Return the [x, y] coordinate for the center point of the cell that contains the specified text.  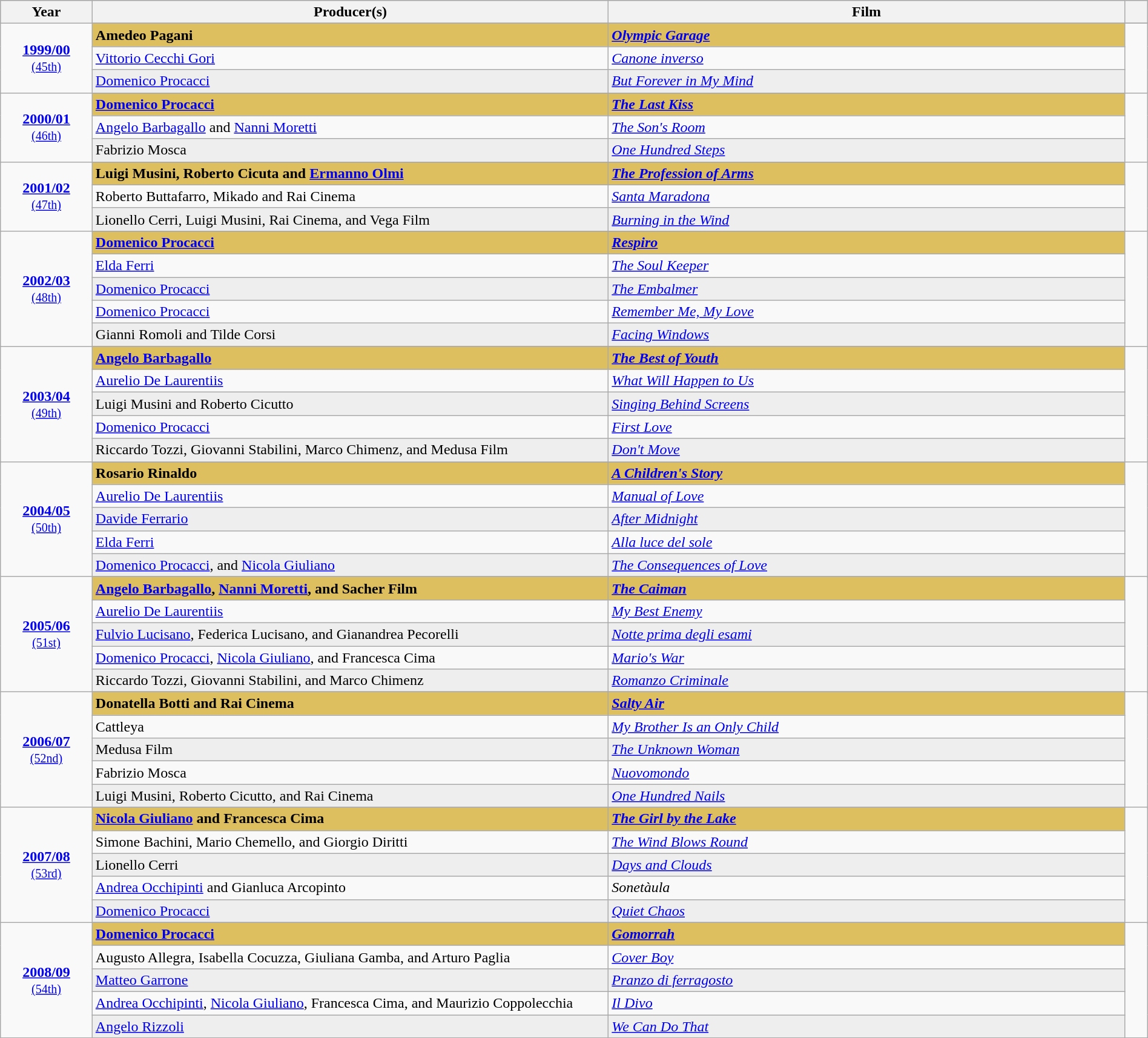
2001/02(47th) [47, 196]
Salty Air [867, 704]
Lionello Cerri, Luigi Musini, Rai Cinema, and Vega Film [350, 219]
But Forever in My Mind [867, 81]
Nuovomondo [867, 773]
Amedeo Pagani [350, 35]
2003/04(49th) [47, 404]
Pranzo di ferragosto [867, 980]
My Best Enemy [867, 611]
Lionello Cerri [350, 865]
2005/06(51st) [47, 634]
The Soul Keeper [867, 265]
The Profession of Arms [867, 173]
Remember Me, My Love [867, 312]
Don't Move [867, 450]
Canone inverso [867, 58]
Domenico Procacci, Nicola Giuliano, and Francesca Cima [350, 657]
Angelo Rizzoli [350, 1026]
Days and Clouds [867, 865]
We Can Do That [867, 1026]
Riccardo Tozzi, Giovanni Stabilini, Marco Chimenz, and Medusa Film [350, 450]
Cattleya [350, 727]
Rosario Rinaldo [350, 473]
Cover Boy [867, 957]
Olympic Garage [867, 35]
Domenico Procacci, and Nicola Giuliano [350, 565]
Luigi Musini and Roberto Cicutto [350, 404]
Year [47, 12]
Mario's War [867, 657]
Luigi Musini, Roberto Cicuta and Ermanno Olmi [350, 173]
Gianni Romoli and Tilde Corsi [350, 335]
A Children's Story [867, 473]
Singing Behind Screens [867, 404]
Matteo Garrone [350, 980]
Santa Maradona [867, 196]
2007/08(53rd) [47, 865]
The Embalmer [867, 289]
Notte prima degli esami [867, 634]
2008/09(54th) [47, 980]
One Hundred Nails [867, 796]
Nicola Giuliano and Francesca Cima [350, 819]
Manual of Love [867, 496]
The Girl by the Lake [867, 819]
Il Divo [867, 1003]
The Unknown Woman [867, 750]
Facing Windows [867, 335]
Producer(s) [350, 12]
Augusto Allegra, Isabella Cocuzza, Giuliana Gamba, and Arturo Paglia [350, 957]
Burning in the Wind [867, 219]
Luigi Musini, Roberto Cicutto, and Rai Cinema [350, 796]
The Last Kiss [867, 104]
One Hundred Steps [867, 150]
2002/03(48th) [47, 288]
Gomorrah [867, 934]
Donatella Botti and Rai Cinema [350, 704]
My Brother Is an Only Child [867, 727]
Roberto Buttafarro, Mikado and Rai Cinema [350, 196]
Simone Bachini, Mario Chemello, and Giorgio Diritti [350, 842]
After Midnight [867, 519]
2006/07(52nd) [47, 750]
Andrea Occhipinti, Nicola Giuliano, Francesca Cima, and Maurizio Coppolecchia [350, 1003]
Angelo Barbagallo, Nanni Moretti, and Sacher Film [350, 588]
The Son's Room [867, 127]
Respiro [867, 242]
Alla luce del sole [867, 542]
Angelo Barbagallo and Nanni Moretti [350, 127]
Medusa Film [350, 750]
Riccardo Tozzi, Giovanni Stabilini, and Marco Chimenz [350, 681]
Andrea Occhipinti and Gianluca Arcopinto [350, 888]
First Love [867, 427]
Film [867, 12]
Davide Ferrario [350, 519]
Quiet Chaos [867, 911]
Sonetàula [867, 888]
The Consequences of Love [867, 565]
Angelo Barbagallo [350, 358]
2000/01(46th) [47, 127]
Romanzo Criminale [867, 681]
1999/00(45th) [47, 58]
Fulvio Lucisano, Federica Lucisano, and Gianandrea Pecorelli [350, 634]
The Best of Youth [867, 358]
The Wind Blows Round [867, 842]
What Will Happen to Us [867, 381]
2004/05(50th) [47, 519]
The Caiman [867, 588]
Vittorio Cecchi Gori [350, 58]
